Locate the cell with the specified text and output its [x, y] center coordinate. 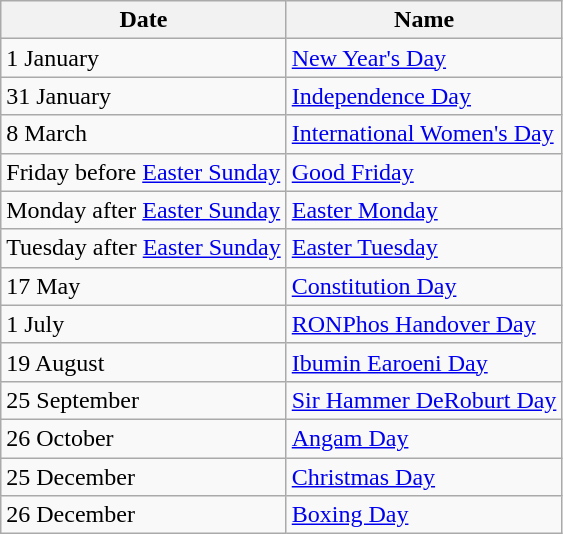
Angam Day [424, 438]
1 January [144, 58]
Sir Hammer DeRoburt Day [424, 400]
Tuesday after Easter Sunday [144, 248]
26 October [144, 438]
25 December [144, 477]
New Year's Day [424, 58]
1 July [144, 324]
26 December [144, 515]
Christmas Day [424, 477]
8 March [144, 134]
Easter Tuesday [424, 248]
Easter Monday [424, 210]
Good Friday [424, 172]
Friday before Easter Sunday [144, 172]
Constitution Day [424, 286]
Monday after Easter Sunday [144, 210]
Date [144, 20]
17 May [144, 286]
31 January [144, 96]
Independence Day [424, 96]
International Women's Day [424, 134]
19 August [144, 362]
Boxing Day [424, 515]
Ibumin Earoeni Day [424, 362]
RONPhos Handover Day [424, 324]
25 September [144, 400]
Name [424, 20]
